Scan for the cell matching the given text and deliver its [X, Y] coordinate at center. 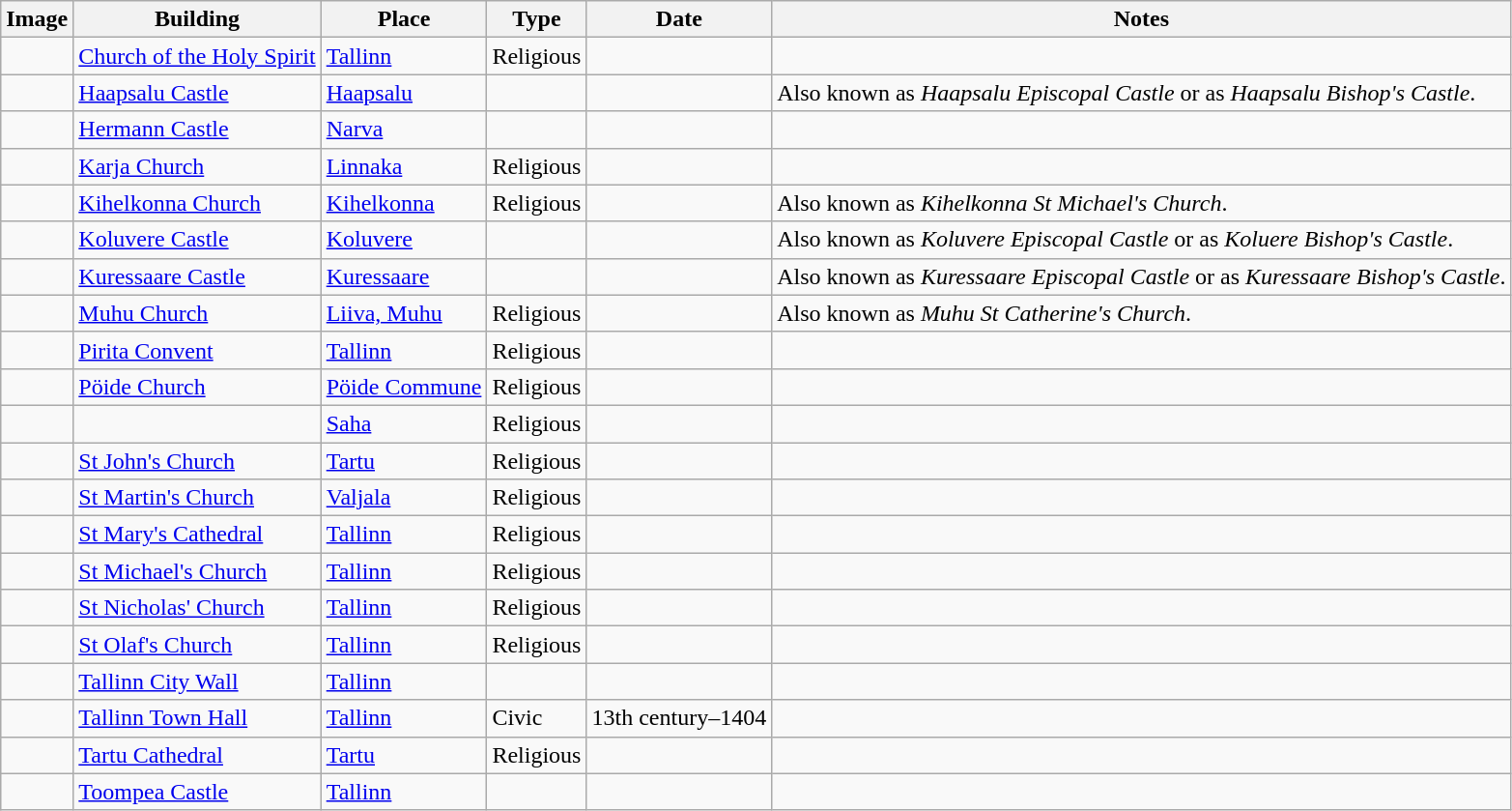
Date [679, 19]
Tallinn City Wall [197, 681]
St Martin's Church [197, 498]
Karja Church [197, 166]
Koluvere Castle [197, 240]
Pirita Convent [197, 350]
Tartu Cathedral [197, 755]
Pöide Church [197, 387]
St Mary's Cathedral [197, 535]
Also known as Muhu St Catherine's Church. [1142, 313]
St Nicholas' Church [197, 608]
Toompea Castle [197, 792]
Haapsalu [404, 93]
Kihelkonna [404, 203]
Tallinn Town Hall [197, 718]
Also known as Haapsalu Episcopal Castle or as Haapsalu Bishop's Castle. [1142, 93]
Building [197, 19]
Haapsalu Castle [197, 93]
Hermann Castle [197, 130]
Place [404, 19]
Image [37, 19]
Muhu Church [197, 313]
St Olaf's Church [197, 645]
Kuressaare Castle [197, 276]
Narva [404, 130]
Type [537, 19]
Also known as Kihelkonna St Michael's Church. [1142, 203]
Civic [537, 718]
Notes [1142, 19]
Kuressaare [404, 276]
Pöide Commune [404, 387]
Valjala [404, 498]
St John's Church [197, 461]
St Michael's Church [197, 571]
Saha [404, 423]
Liiva, Muhu [404, 313]
Koluvere [404, 240]
Also known as Koluvere Episcopal Castle or as Koluere Bishop's Castle. [1142, 240]
Also known as Kuressaare Episcopal Castle or as Kuressaare Bishop's Castle. [1142, 276]
Linnaka [404, 166]
13th century–1404 [679, 718]
Kihelkonna Church [197, 203]
Church of the Holy Spirit [197, 56]
